Scan for the cell matching the given text and deliver its (X, Y) coordinate at center. 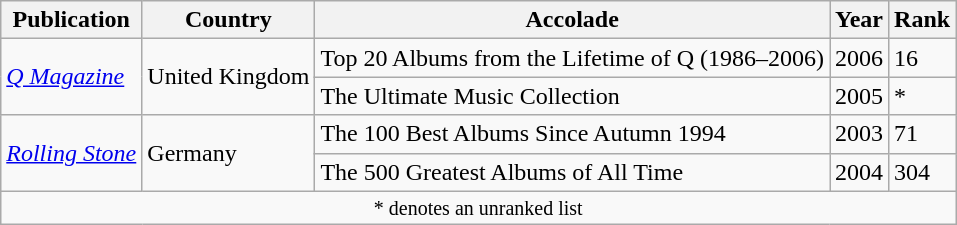
Rank (922, 20)
Top 20 Albums from the Lifetime of Q (1986–2006) (572, 58)
71 (922, 134)
Accolade (572, 20)
16 (922, 58)
* (922, 96)
2006 (860, 58)
Year (860, 20)
304 (922, 172)
Publication (72, 20)
Q Magazine (72, 77)
2003 (860, 134)
The 500 Greatest Albums of All Time (572, 172)
Rolling Stone (72, 153)
2005 (860, 96)
The 100 Best Albums Since Autumn 1994 (572, 134)
2004 (860, 172)
The Ultimate Music Collection (572, 96)
* denotes an unranked list (478, 208)
Germany (228, 153)
Country (228, 20)
United Kingdom (228, 77)
